Return (x, y) of the center of cell containing provided text 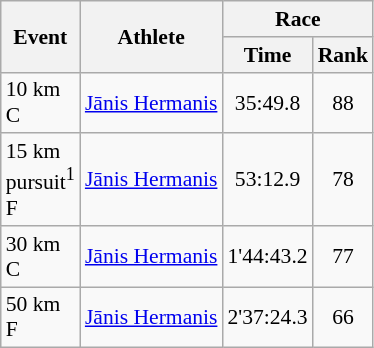
53:12.9 (267, 180)
77 (344, 256)
66 (344, 318)
Rank (344, 55)
Race (298, 19)
35:49.8 (267, 102)
1'44:43.2 (267, 256)
50 km F (40, 318)
Athlete (152, 36)
30 km C (40, 256)
2'37:24.3 (267, 318)
Time (267, 55)
78 (344, 180)
88 (344, 102)
10 km C (40, 102)
15 km pursuit1 F (40, 180)
Event (40, 36)
